Provide the (X, Y) coordinate of the cell's center where the given text is located.  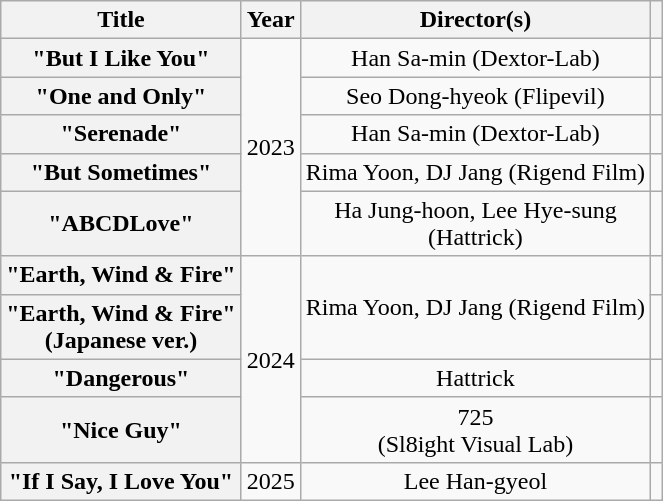
725(Sl8ight Visual Lab) (475, 430)
"Earth, Wind & Fire" (121, 275)
2023 (270, 148)
"Nice Guy" (121, 430)
"Serenade" (121, 134)
Hattrick (475, 378)
2025 (270, 481)
Ha Jung-hoon, Lee Hye-sung(Hattrick) (475, 224)
Director(s) (475, 20)
"ABCDLove" (121, 224)
"Dangerous" (121, 378)
Lee Han-gyeol (475, 481)
"Earth, Wind & Fire"(Japanese ver.) (121, 326)
2024 (270, 359)
Title (121, 20)
Seo Dong-hyeok (Flipevil) (475, 96)
Year (270, 20)
"But Sometimes" (121, 172)
"One and Only" (121, 96)
"If I Say, I Love You" (121, 481)
"But I Like You" (121, 58)
